Extract the [X, Y] coordinate from the center of the cell holding the provided text.  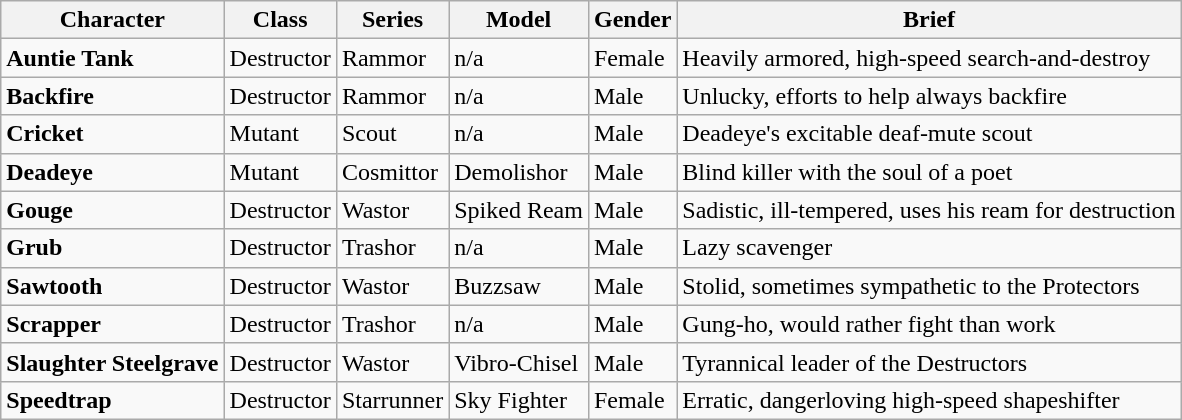
Deadeye's excitable deaf-mute scout [929, 134]
Starrunner [392, 400]
Grub [112, 248]
Series [392, 20]
Stolid, sometimes sympathetic to the Protectors [929, 286]
Model [519, 20]
Cricket [112, 134]
Slaughter Steelgrave [112, 362]
Auntie Tank [112, 58]
Heavily armored, high-speed search-and-destroy [929, 58]
Buzzsaw [519, 286]
Sky Fighter [519, 400]
Vibro-Chisel [519, 362]
Blind killer with the soul of a poet [929, 172]
Cosmittor [392, 172]
Gender [632, 20]
Scout [392, 134]
Sadistic, ill-tempered, uses his ream for destruction [929, 210]
Deadeye [112, 172]
Brief [929, 20]
Erratic, dangerloving high-speed shapeshifter [929, 400]
Character [112, 20]
Lazy scavenger [929, 248]
Demolishor [519, 172]
Unlucky, efforts to help always backfire [929, 96]
Scrapper [112, 324]
Speedtrap [112, 400]
Gouge [112, 210]
Spiked Ream [519, 210]
Class [280, 20]
Backfire [112, 96]
Gung-ho, would rather fight than work [929, 324]
Sawtooth [112, 286]
Tyrannical leader of the Destructors [929, 362]
